Provide the (x, y) coordinate of the cell's center where the given text is located.  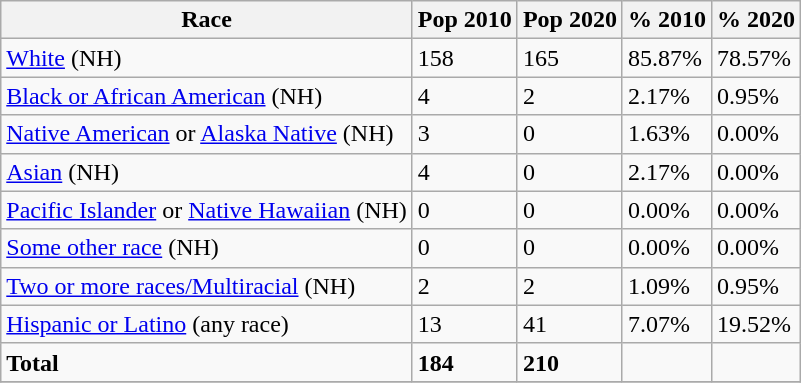
Race (207, 20)
41 (570, 324)
Two or more races/Multiracial (NH) (207, 286)
Pop 2010 (464, 20)
85.87% (666, 58)
Pop 2020 (570, 20)
Pacific Islander or Native Hawaiian (NH) (207, 210)
Native American or Alaska Native (NH) (207, 134)
19.52% (756, 324)
165 (570, 58)
White (NH) (207, 58)
Hispanic or Latino (any race) (207, 324)
% 2020 (756, 20)
3 (464, 134)
Asian (NH) (207, 172)
184 (464, 362)
210 (570, 362)
158 (464, 58)
78.57% (756, 58)
Some other race (NH) (207, 248)
7.07% (666, 324)
Total (207, 362)
13 (464, 324)
1.09% (666, 286)
% 2010 (666, 20)
1.63% (666, 134)
Black or African American (NH) (207, 96)
